Return (X, Y) of the center of cell containing provided text 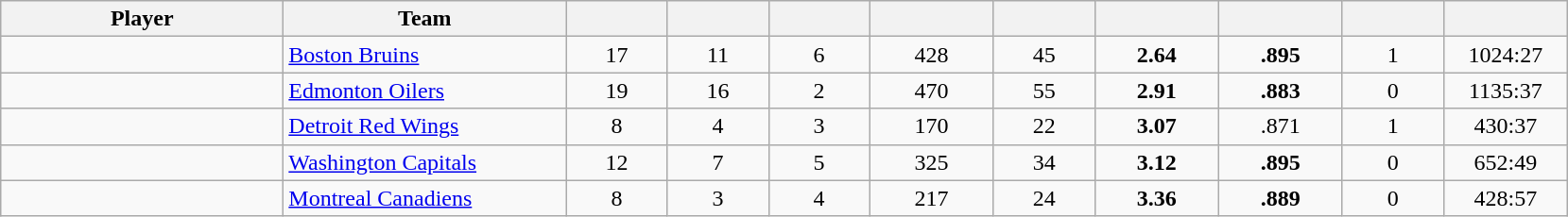
Player (142, 19)
7 (718, 162)
55 (1043, 91)
5 (818, 162)
217 (932, 198)
Boston Bruins (425, 55)
11 (718, 55)
Montreal Canadiens (425, 198)
12 (616, 162)
19 (616, 91)
470 (932, 91)
1024:27 (1505, 55)
Detroit Red Wings (425, 126)
.889 (1280, 198)
2.64 (1157, 55)
2.91 (1157, 91)
3.36 (1157, 198)
17 (616, 55)
325 (932, 162)
3.07 (1157, 126)
45 (1043, 55)
Washington Capitals (425, 162)
Edmonton Oilers (425, 91)
.883 (1280, 91)
652:49 (1505, 162)
170 (932, 126)
428:57 (1505, 198)
2 (818, 91)
24 (1043, 198)
.871 (1280, 126)
6 (818, 55)
22 (1043, 126)
34 (1043, 162)
Team (425, 19)
430:37 (1505, 126)
3.12 (1157, 162)
16 (718, 91)
428 (932, 55)
1135:37 (1505, 91)
